Return [X, Y] of the center of cell containing provided text 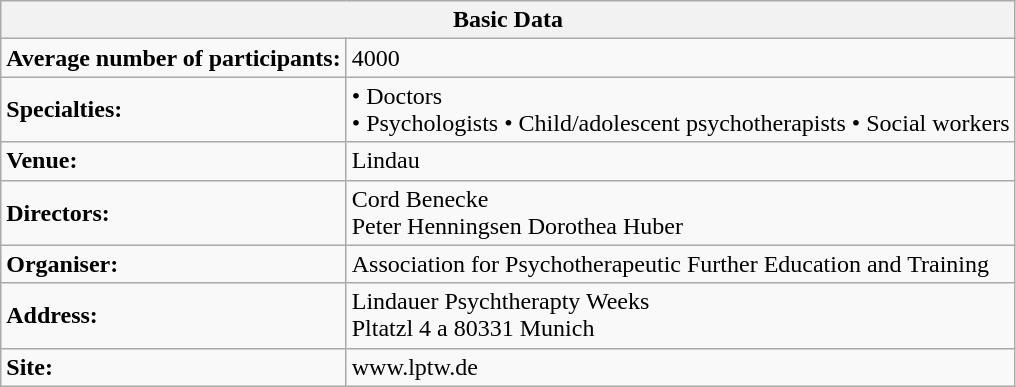
Lindauer Psychtherapty WeeksPltatzl 4 a 80331 Munich [680, 316]
Organiser: [174, 264]
Lindau [680, 161]
Directors: [174, 212]
Association for Psychotherapeutic Further Education and Training [680, 264]
Specialties: [174, 110]
• Doctors• Psychologists • Child/adolescent psychotherapists • Social workers [680, 110]
Basic Data [508, 20]
Venue: [174, 161]
www.lptw.de [680, 367]
Average number of participants: [174, 58]
Address: [174, 316]
Cord BeneckePeter Henningsen Dorothea Huber [680, 212]
Site: [174, 367]
4000 [680, 58]
